Find where the given text appears and provide that cell's center as [x, y] coordinate. 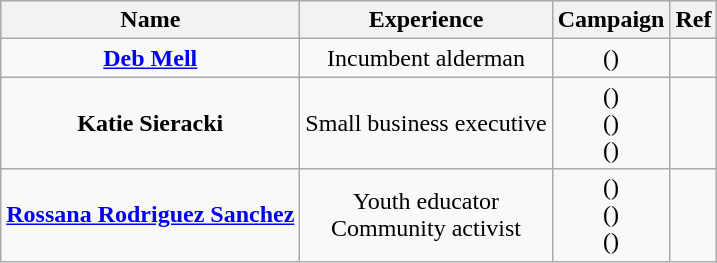
Experience [426, 20]
Small business executive [426, 123]
Youth educatorCommunity activist [426, 215]
Incumbent alderman [426, 58]
Name [150, 20]
Katie Sieracki [150, 123]
() [611, 58]
Ref [694, 20]
Deb Mell [150, 58]
Campaign [611, 20]
Rossana Rodriguez Sanchez [150, 215]
